Provide the [X, Y] coordinate of the cell's center where the given text is located.  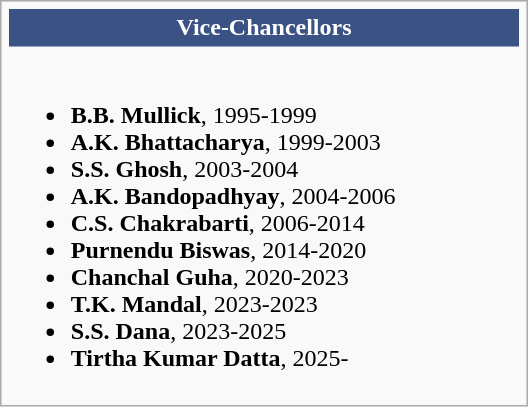
Vice-Chancellors [264, 28]
